Locate the cell with the specified text and output its [X, Y] center coordinate. 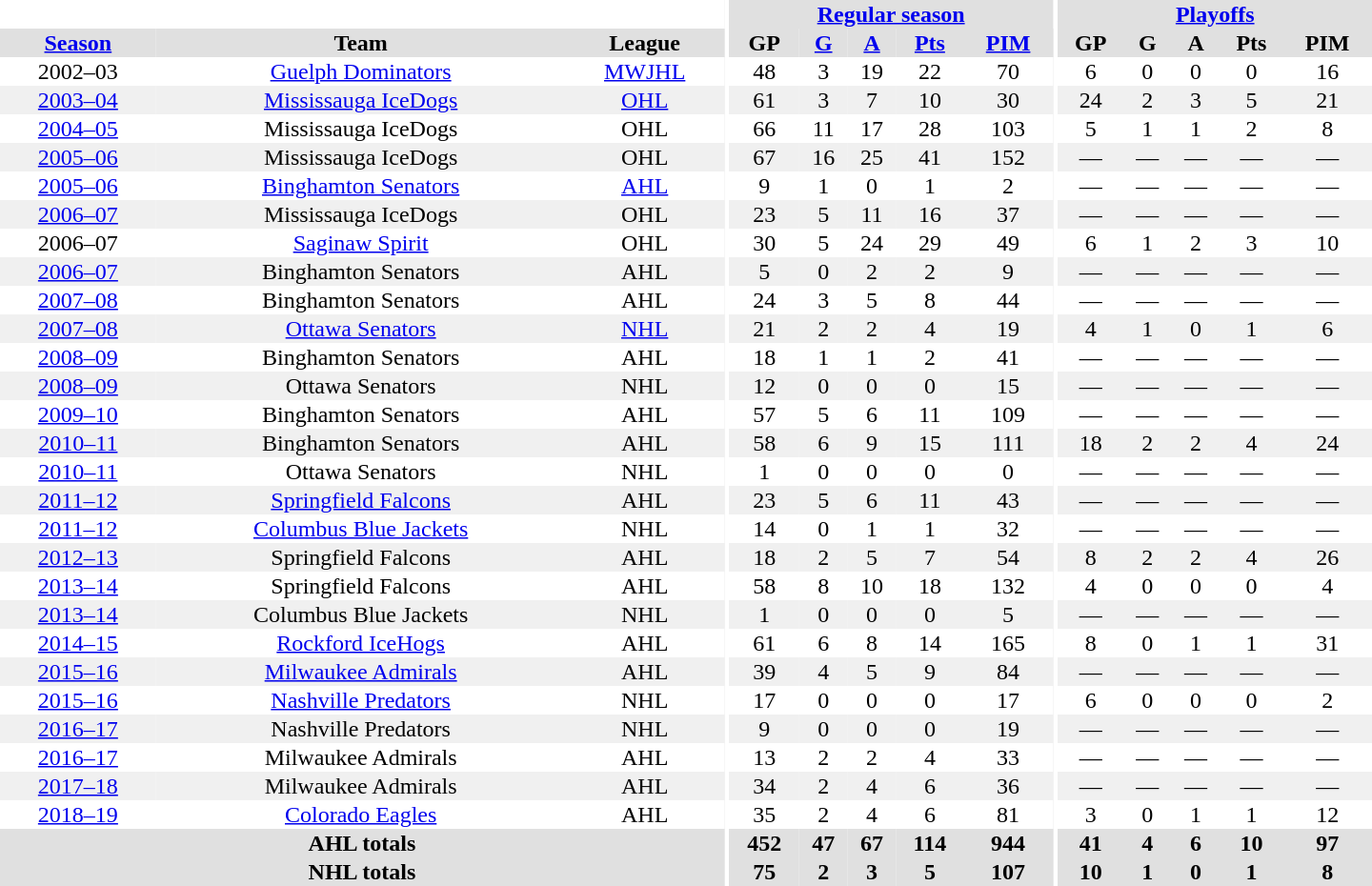
34 [764, 786]
2012–13 [78, 557]
57 [764, 414]
Rockford IceHogs [361, 643]
2017–18 [78, 786]
103 [1008, 129]
Regular season [890, 14]
70 [1008, 71]
36 [1008, 786]
Colorado Eagles [361, 815]
2002–03 [78, 71]
League [645, 43]
37 [1008, 214]
Season [78, 43]
944 [1008, 843]
22 [930, 71]
165 [1008, 643]
49 [1008, 243]
43 [1008, 500]
2003–04 [78, 100]
Team [361, 43]
2014–15 [78, 643]
66 [764, 129]
132 [1008, 586]
29 [930, 243]
26 [1327, 557]
39 [764, 672]
54 [1008, 557]
NHL totals [362, 872]
152 [1008, 157]
25 [873, 157]
97 [1327, 843]
2018–19 [78, 815]
33 [1008, 757]
13 [764, 757]
35 [764, 815]
MWJHL [645, 71]
48 [764, 71]
AHL totals [362, 843]
2004–05 [78, 129]
47 [823, 843]
109 [1008, 414]
107 [1008, 872]
81 [1008, 815]
2009–10 [78, 414]
111 [1008, 443]
Guelph Dominators [361, 71]
75 [764, 872]
84 [1008, 672]
114 [930, 843]
28 [930, 129]
31 [1327, 643]
Saginaw Spirit [361, 243]
44 [1008, 300]
Playoffs [1215, 14]
32 [1008, 529]
452 [764, 843]
